Extract the [X, Y] coordinate from the center of the cell holding the provided text.  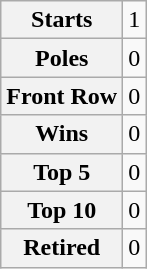
1 [134, 20]
Front Row [62, 96]
Starts [62, 20]
Poles [62, 58]
Retired [62, 248]
Wins [62, 134]
Top 10 [62, 210]
Top 5 [62, 172]
